Output the [X, Y] coordinate of the center of the cell containing the given text.  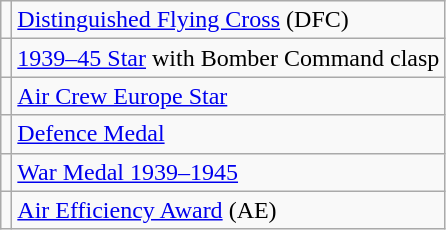
Air Efficiency Award (AE) [228, 210]
Distinguished Flying Cross (DFC) [228, 20]
War Medal 1939–1945 [228, 172]
1939–45 Star with Bomber Command clasp [228, 58]
Air Crew Europe Star [228, 96]
Defence Medal [228, 134]
